Scan for the cell matching the given text and deliver its [x, y] coordinate at center. 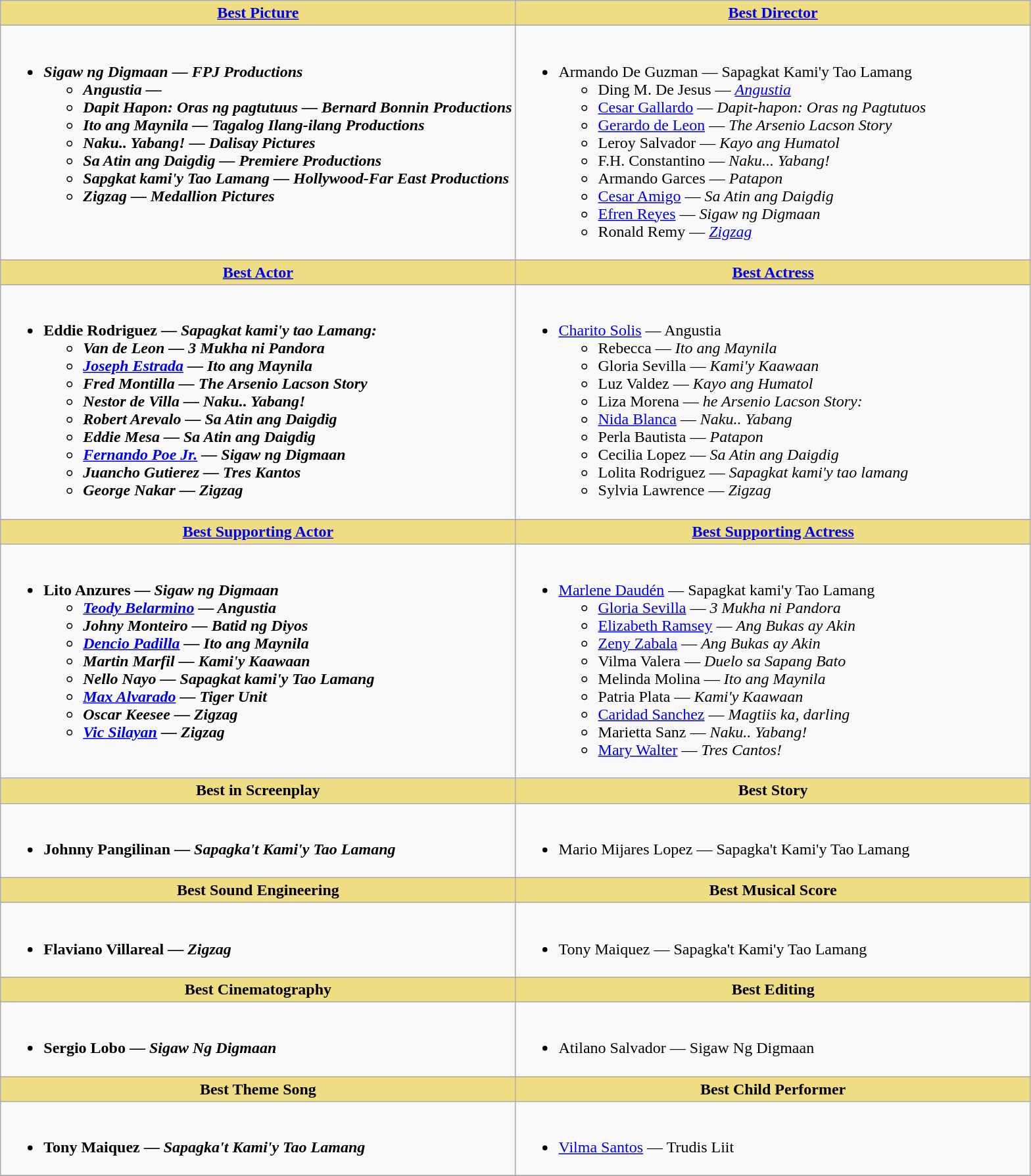
Best Actress [773, 272]
Best Theme Song [258, 1089]
Best Sound Engineering [258, 890]
Best Story [773, 791]
Best in Screenplay [258, 791]
Best Cinematography [258, 989]
Mario Mijares Lopez — Sapagka't Kami'y Tao Lamang [773, 841]
Flaviano Villareal — Zigzag [258, 939]
Best Musical Score [773, 890]
Sergio Lobo — Sigaw Ng Digmaan [258, 1039]
Best Director [773, 13]
Best Supporting Actress [773, 531]
Vilma Santos — Trudis Liit [773, 1139]
Johnny Pangilinan — Sapagka't Kami'y Tao Lamang [258, 841]
Best Supporting Actor [258, 531]
Best Child Performer [773, 1089]
Best Picture [258, 13]
Best Actor [258, 272]
Best Editing [773, 989]
Atilano Salvador — Sigaw Ng Digmaan [773, 1039]
